Pinpoint the cell where the given text exists, returning its [x, y] midpoint coordinate. 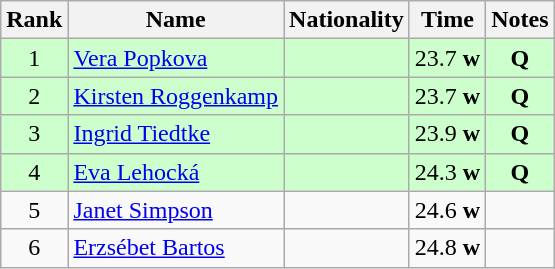
4 [34, 172]
Ingrid Tiedtke [176, 134]
2 [34, 96]
24.6 w [447, 210]
Nationality [347, 20]
3 [34, 134]
Erzsébet Bartos [176, 248]
5 [34, 210]
Rank [34, 20]
Eva Lehocká [176, 172]
24.3 w [447, 172]
Kirsten Roggenkamp [176, 96]
Notes [520, 20]
23.9 w [447, 134]
Janet Simpson [176, 210]
Time [447, 20]
1 [34, 58]
6 [34, 248]
Vera Popkova [176, 58]
Name [176, 20]
24.8 w [447, 248]
